From the cell containing the given text, extract its center point as (X, Y) coordinate. 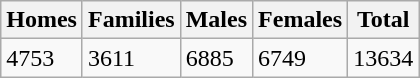
Homes (42, 20)
3611 (131, 58)
Total (384, 20)
Males (216, 20)
Females (300, 20)
Families (131, 20)
6885 (216, 58)
4753 (42, 58)
6749 (300, 58)
13634 (384, 58)
